Determine the [X, Y] coordinate at the center of the cell enclosing the given text.  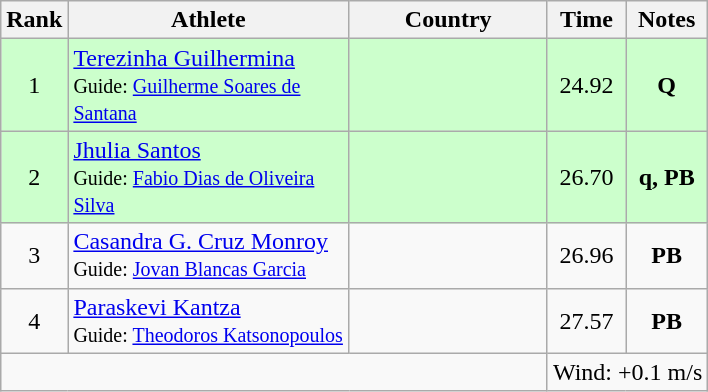
Athlete [208, 20]
q, PB [667, 177]
Notes [667, 20]
Terezinha GuilherminaGuide: Guilherme Soares de Santana [208, 85]
2 [34, 177]
Paraskevi KantzaGuide: Theodoros Katsonopoulos [208, 320]
Time [586, 20]
27.57 [586, 320]
26.70 [586, 177]
1 [34, 85]
24.92 [586, 85]
Jhulia SantosGuide: Fabio Dias de Oliveira Silva [208, 177]
Rank [34, 20]
4 [34, 320]
3 [34, 256]
Country [448, 20]
26.96 [586, 256]
Wind: +0.1 m/s [627, 372]
Q [667, 85]
Casandra G. Cruz MonroyGuide: Jovan Blancas Garcia [208, 256]
